Identify which cell holds the provided text, then report its (x, y) central coordinate. 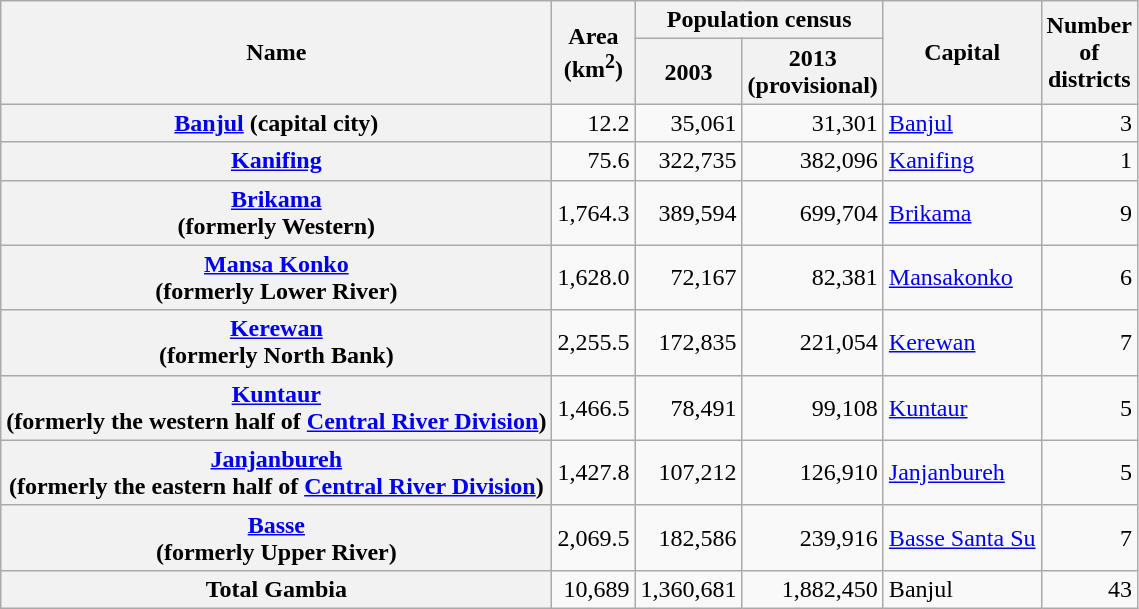
Numberofdistricts (1089, 52)
382,096 (812, 161)
99,108 (812, 408)
239,916 (812, 538)
322,735 (688, 161)
75.6 (594, 161)
82,381 (812, 278)
3 (1089, 123)
1,360,681 (688, 589)
172,835 (688, 342)
43 (1089, 589)
1,628.0 (594, 278)
12.2 (594, 123)
Area(km2) (594, 52)
31,301 (812, 123)
1 (1089, 161)
Kuntaur (formerly the western half of Central River Division) (276, 408)
Population census (759, 20)
Kerewan (formerly North Bank) (276, 342)
1,764.3 (594, 212)
1,882,450 (812, 589)
2013(provisional) (812, 72)
2,069.5 (594, 538)
Mansa Konko (formerly Lower River) (276, 278)
9 (1089, 212)
221,054 (812, 342)
Basse (formerly Upper River) (276, 538)
699,704 (812, 212)
Brikama (962, 212)
182,586 (688, 538)
389,594 (688, 212)
Total Gambia (276, 589)
78,491 (688, 408)
Janjanbureh (formerly the eastern half of Central River Division) (276, 472)
Kuntaur (962, 408)
1,466.5 (594, 408)
35,061 (688, 123)
Janjanbureh (962, 472)
Brikama (formerly Western) (276, 212)
1,427.8 (594, 472)
Name (276, 52)
126,910 (812, 472)
2003 (688, 72)
6 (1089, 278)
107,212 (688, 472)
10,689 (594, 589)
Capital (962, 52)
72,167 (688, 278)
Basse Santa Su (962, 538)
Kerewan (962, 342)
Banjul (capital city) (276, 123)
Mansakonko (962, 278)
2,255.5 (594, 342)
